Determine the [X, Y] coordinate at the center of the cell enclosing the given text.  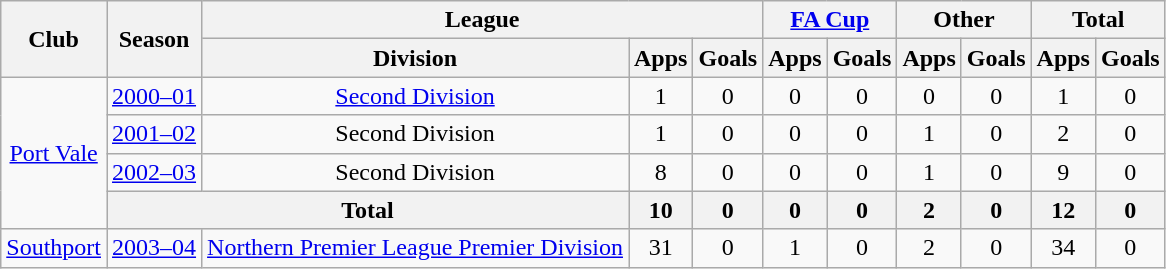
2001–02 [154, 134]
Season [154, 39]
Other [964, 20]
2000–01 [154, 96]
9 [1063, 172]
FA Cup [830, 20]
2002–03 [154, 172]
Club [54, 39]
8 [660, 172]
Division [416, 58]
12 [1063, 210]
2003–04 [154, 248]
League [482, 20]
34 [1063, 248]
Southport [54, 248]
10 [660, 210]
Port Vale [54, 153]
31 [660, 248]
Northern Premier League Premier Division [416, 248]
